Scan for the cell matching the given text and deliver its (X, Y) coordinate at center. 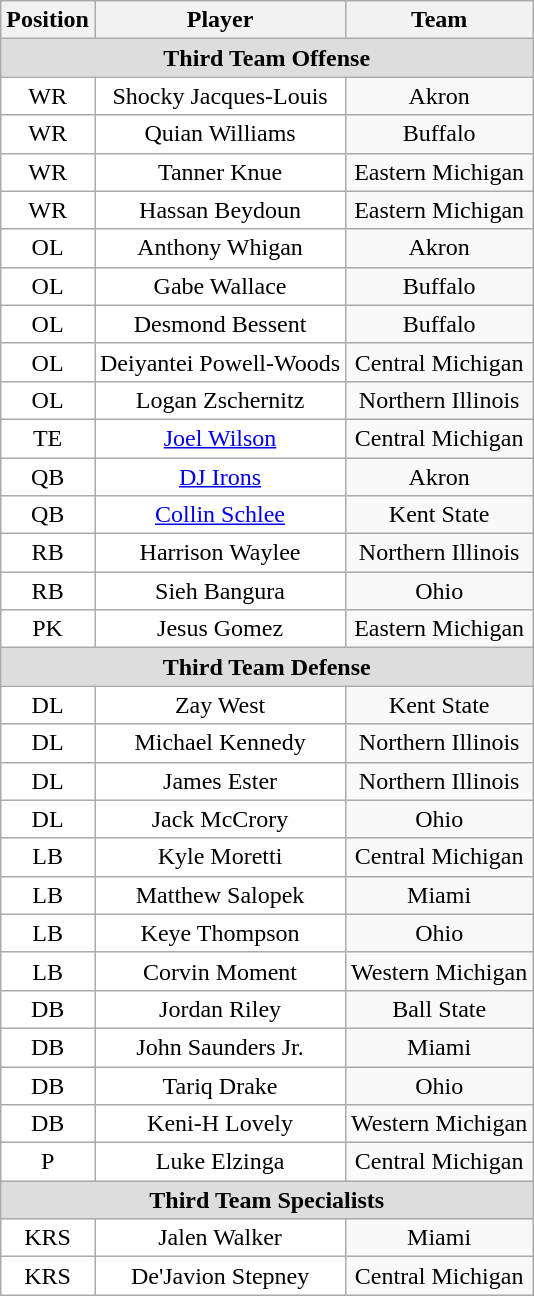
Tanner Knue (220, 172)
Third Team Specialists (267, 1200)
Sieh Bangura (220, 591)
Jordan Riley (220, 1009)
Collin Schlee (220, 515)
Michael Kennedy (220, 743)
P (48, 1162)
Luke Elzinga (220, 1162)
Desmond Bessent (220, 324)
Joel Wilson (220, 438)
Tariq Drake (220, 1085)
Logan Zschernitz (220, 400)
Keye Thompson (220, 933)
TE (48, 438)
DJ Irons (220, 477)
Harrison Waylee (220, 553)
Third Team Defense (267, 667)
Matthew Salopek (220, 895)
Anthony Whigan (220, 248)
Ball State (440, 1009)
John Saunders Jr. (220, 1047)
Third Team Offense (267, 58)
PK (48, 629)
Gabe Wallace (220, 286)
Team (440, 20)
Jalen Walker (220, 1238)
Kyle Moretti (220, 857)
Zay West (220, 705)
De'Javion Stepney (220, 1276)
Deiyantei Powell-Woods (220, 362)
Player (220, 20)
Position (48, 20)
James Ester (220, 781)
Quian Williams (220, 134)
Jack McCrory (220, 819)
Shocky Jacques-Louis (220, 96)
Keni-H Lovely (220, 1124)
Corvin Moment (220, 971)
Jesus Gomez (220, 629)
Hassan Beydoun (220, 210)
